Search for the cell housing the specified text and yield its [X, Y] center coordinate. 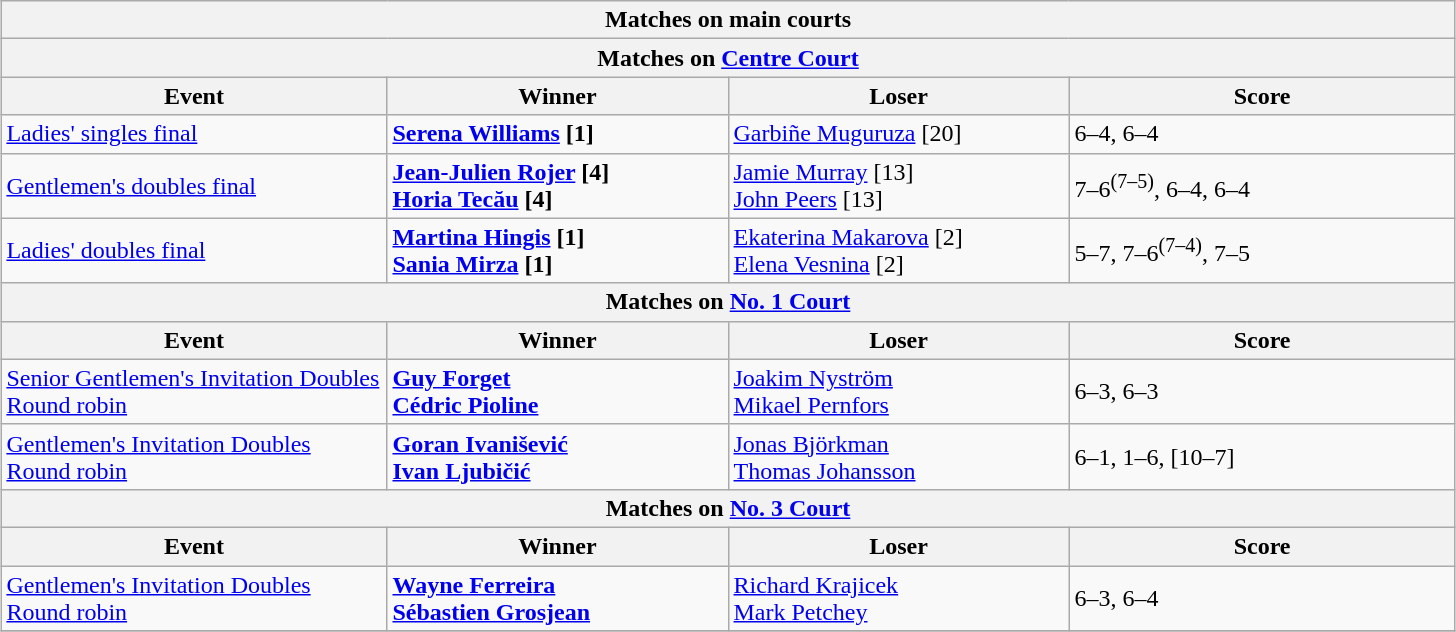
6–3, 6–3 [1262, 392]
Jamie Murray [13] John Peers [13] [898, 186]
6–3, 6–4 [1262, 598]
Gentlemen's doubles final [194, 186]
Guy Forget Cédric Pioline [558, 392]
5–7, 7–6(7–4), 7–5 [1262, 250]
Serena Williams [1] [558, 134]
Ladies' doubles final [194, 250]
6–4, 6–4 [1262, 134]
7–6(7–5), 6–4, 6–4 [1262, 186]
Senior Gentlemen's Invitation Doubles Round robin [194, 392]
Ladies' singles final [194, 134]
Matches on No. 1 Court [728, 302]
Goran Ivanišević Ivan Ljubičić [558, 456]
Ekaterina Makarova [2] Elena Vesnina [2] [898, 250]
Richard Krajicek Mark Petchey [898, 598]
Martina Hingis [1] Sania Mirza [1] [558, 250]
Jean-Julien Rojer [4] Horia Tecău [4] [558, 186]
6–1, 1–6, [10–7] [1262, 456]
Garbiñe Muguruza [20] [898, 134]
Joakim Nyström Mikael Pernfors [898, 392]
Matches on Centre Court [728, 58]
Matches on main courts [728, 20]
Wayne Ferreira Sébastien Grosjean [558, 598]
Jonas Björkman Thomas Johansson [898, 456]
Matches on No. 3 Court [728, 508]
